Scan for the cell matching the given text and deliver its (X, Y) coordinate at center. 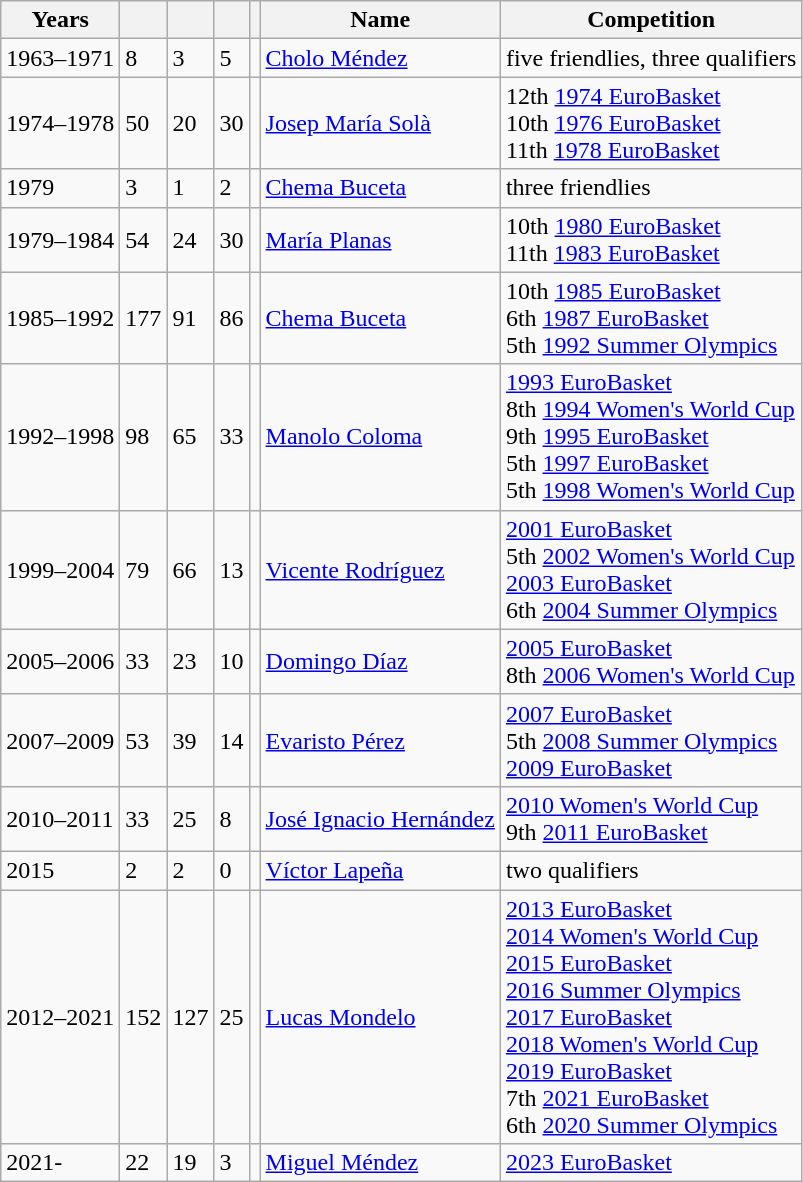
1979 (60, 188)
Domingo Díaz (380, 662)
20 (190, 123)
Name (380, 20)
79 (144, 570)
2010 Women's World Cup9th 2011 EuroBasket (651, 818)
Cholo Méndez (380, 58)
65 (190, 437)
1985–1992 (60, 318)
14 (232, 740)
Lucas Mondelo (380, 1017)
152 (144, 1017)
Manolo Coloma (380, 437)
Víctor Lapeña (380, 870)
1993 EuroBasket8th 1994 Women's World Cup9th 1995 EuroBasket5th 1997 EuroBasket5th 1998 Women's World Cup (651, 437)
127 (190, 1017)
50 (144, 123)
two qualifiers (651, 870)
2005 EuroBasket8th 2006 Women's World Cup (651, 662)
86 (232, 318)
Josep María Solà (380, 123)
1979–1984 (60, 240)
2023 EuroBasket (651, 1163)
2010–2011 (60, 818)
2007 EuroBasket5th 2008 Summer Olympics 2009 EuroBasket (651, 740)
12th 1974 EuroBasket10th 1976 EuroBasket11th 1978 EuroBasket (651, 123)
22 (144, 1163)
13 (232, 570)
1974–1978 (60, 123)
2007–2009 (60, 740)
177 (144, 318)
10 (232, 662)
Vicente Rodríguez (380, 570)
three friendlies (651, 188)
1992–1998 (60, 437)
María Planas (380, 240)
1 (190, 188)
10th 1980 EuroBasket11th 1983 EuroBasket (651, 240)
66 (190, 570)
1999–2004 (60, 570)
Evaristo Pérez (380, 740)
0 (232, 870)
five friendlies, three qualifiers (651, 58)
Years (60, 20)
2005–2006 (60, 662)
5 (232, 58)
39 (190, 740)
24 (190, 240)
91 (190, 318)
19 (190, 1163)
1963–1971 (60, 58)
2001 EuroBasket5th 2002 Women's World Cup 2003 EuroBasket6th 2004 Summer Olympics (651, 570)
2021- (60, 1163)
2015 (60, 870)
José Ignacio Hernández (380, 818)
Miguel Méndez (380, 1163)
54 (144, 240)
2012–2021 (60, 1017)
23 (190, 662)
98 (144, 437)
10th 1985 EuroBasket6th 1987 EuroBasket5th 1992 Summer Olympics (651, 318)
53 (144, 740)
Competition (651, 20)
